Pinpoint the cell where the given text exists, returning its (x, y) midpoint coordinate. 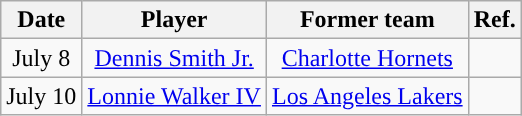
Ref. (494, 20)
July 8 (42, 58)
Charlotte Hornets (367, 58)
Former team (367, 20)
Date (42, 20)
Dennis Smith Jr. (174, 58)
July 10 (42, 96)
Player (174, 20)
Lonnie Walker IV (174, 96)
Los Angeles Lakers (367, 96)
